Extract the [x, y] coordinate from the center of the cell holding the provided text.  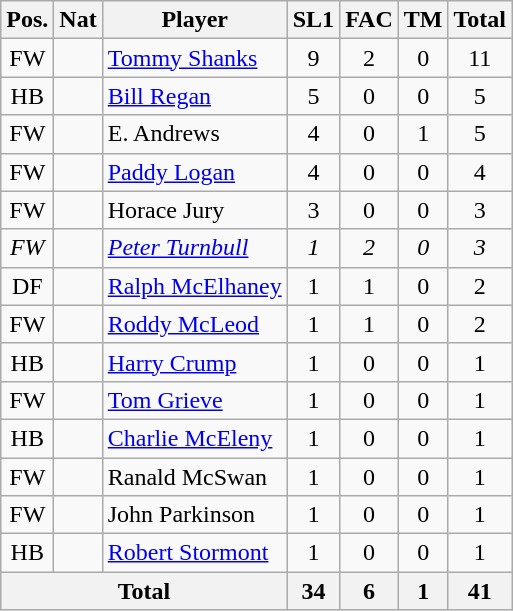
Peter Turnbull [194, 248]
Bill Regan [194, 96]
41 [480, 591]
Nat [78, 20]
11 [480, 58]
TM [423, 20]
34 [313, 591]
9 [313, 58]
Player [194, 20]
E. Andrews [194, 134]
Paddy Logan [194, 172]
Ralph McElhaney [194, 286]
Robert Stormont [194, 553]
Roddy McLeod [194, 324]
John Parkinson [194, 515]
Pos. [28, 20]
Ranald McSwan [194, 477]
Tommy Shanks [194, 58]
DF [28, 286]
Horace Jury [194, 210]
Harry Crump [194, 362]
Charlie McEleny [194, 438]
FAC [370, 20]
SL1 [313, 20]
6 [370, 591]
Tom Grieve [194, 400]
